Extract the (X, Y) coordinate from the center of the cell holding the provided text.  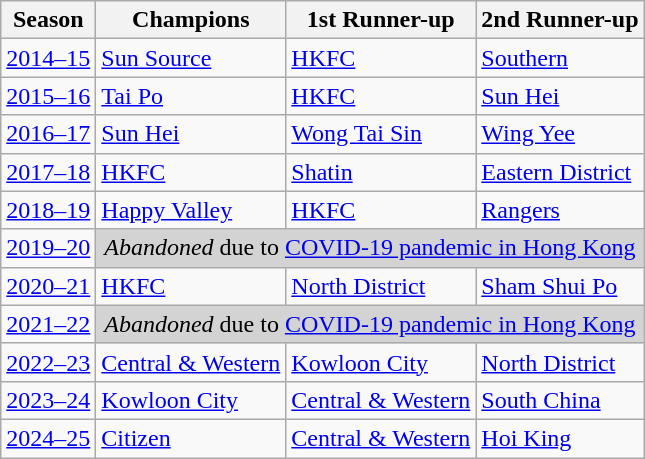
Sham Shui Po (560, 286)
Champions (191, 20)
Sun Source (191, 58)
Shatin (381, 172)
2024–25 (48, 438)
2019–20 (48, 248)
2nd Runner-up (560, 20)
South China (560, 400)
1st Runner-up (381, 20)
Happy Valley (191, 210)
Tai Po (191, 96)
2015–16 (48, 96)
2021–22 (48, 324)
Eastern District (560, 172)
2023–24 (48, 400)
2018–19 (48, 210)
Rangers (560, 210)
2016–17 (48, 134)
2014–15 (48, 58)
Hoi King (560, 438)
Southern (560, 58)
2020–21 (48, 286)
Wong Tai Sin (381, 134)
2022–23 (48, 362)
Season (48, 20)
Citizen (191, 438)
2017–18 (48, 172)
Wing Yee (560, 134)
